Extract the [X, Y] coordinate from the center of the cell holding the provided text.  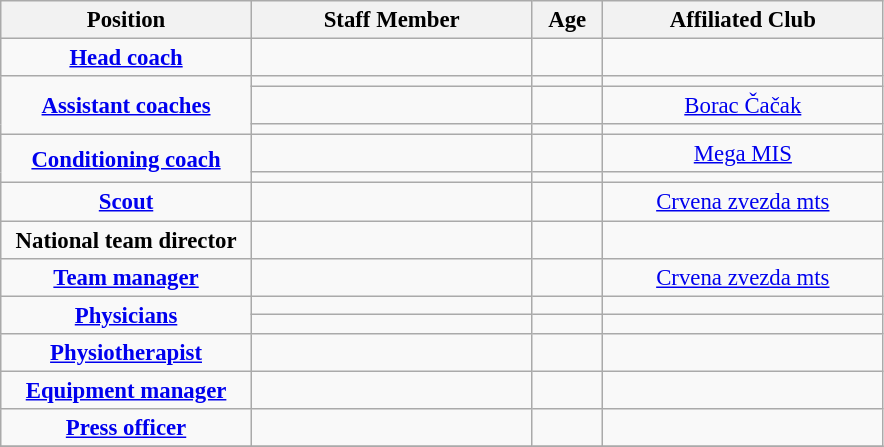
Position [126, 20]
Team manager [126, 277]
Physiotherapist [126, 352]
Scout [126, 202]
Physicians [126, 315]
Assistant coaches [126, 106]
Age [568, 20]
Mega MIS [744, 154]
Staff Member [392, 20]
Borac Čačak [744, 106]
Press officer [126, 428]
Equipment manager [126, 390]
Head coach [126, 58]
Affiliated Club [744, 20]
National team director [126, 240]
Conditioning coach [126, 159]
